Return the (X, Y) coordinate for the center point of the cell that contains the specified text.  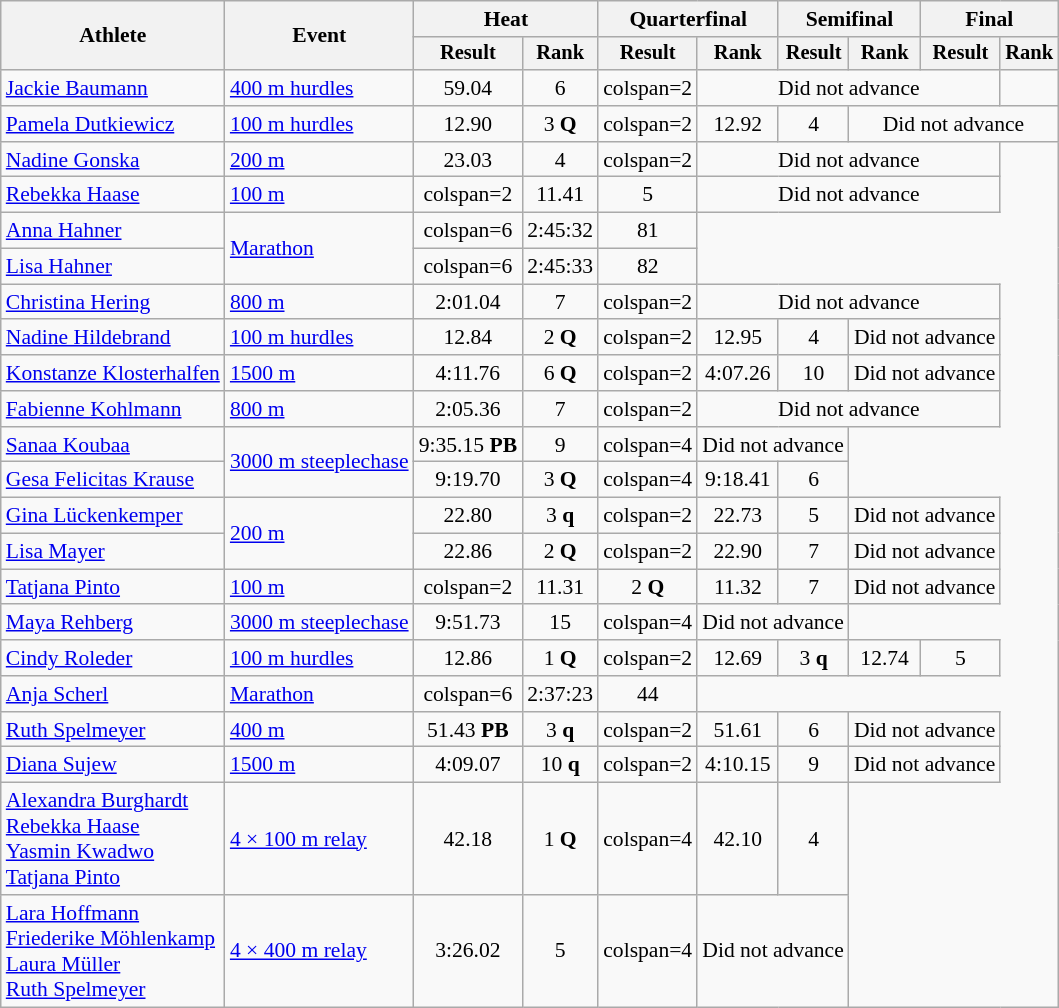
9:18.41 (738, 480)
Diana Sujew (113, 765)
Maya Rehberg (113, 623)
42.18 (468, 839)
22.73 (738, 516)
11.41 (560, 195)
Sanaa Koubaa (113, 445)
Christina Hering (113, 302)
Fabienne Kohlmann (113, 409)
51.61 (738, 730)
12.69 (738, 658)
Lara HoffmannFriederike MöhlenkampLaura MüllerRuth Spelmeyer (113, 951)
400 m hurdles (320, 88)
Event (320, 36)
2:01.04 (468, 302)
Gesa Felicitas Krause (113, 480)
Alexandra BurghardtRebekka HaaseYasmin KwadwoTatjana Pinto (113, 839)
9:19.70 (468, 480)
12.90 (468, 124)
12.86 (468, 658)
15 (560, 623)
4 × 100 m relay (320, 839)
4:11.76 (468, 373)
400 m (320, 730)
Konstanze Klosterhalfen (113, 373)
Jackie Baumann (113, 88)
Quarterfinal (688, 19)
Rebekka Haase (113, 195)
Anna Hahner (113, 231)
2:05.36 (468, 409)
81 (648, 231)
44 (648, 694)
4 × 400 m relay (320, 951)
2:45:32 (560, 231)
4:10.15 (738, 765)
Anja Scherl (113, 694)
82 (648, 267)
10 q (560, 765)
59.04 (468, 88)
2:37:23 (560, 694)
10 (813, 373)
Nadine Gonska (113, 160)
Lisa Mayer (113, 552)
Heat (506, 19)
Pamela Dutkiewicz (113, 124)
12.92 (738, 124)
12.84 (468, 338)
4:09.07 (468, 765)
4:07.26 (738, 373)
Final (989, 19)
11.31 (560, 587)
Lisa Hahner (113, 267)
22.90 (738, 552)
22.86 (468, 552)
Gina Lückenkemper (113, 516)
Cindy Roleder (113, 658)
11.32 (738, 587)
23.03 (468, 160)
3:26.02 (468, 951)
42.10 (738, 839)
Tatjana Pinto (113, 587)
Semifinal (849, 19)
6 Q (560, 373)
Athlete (113, 36)
2:45:33 (560, 267)
9:51.73 (468, 623)
22.80 (468, 516)
51.43 PB (468, 730)
Nadine Hildebrand (113, 338)
Ruth Spelmeyer (113, 730)
12.74 (885, 658)
12.95 (738, 338)
9:35.15 PB (468, 445)
